Find where the given text appears and provide that cell's center as [X, Y] coordinate. 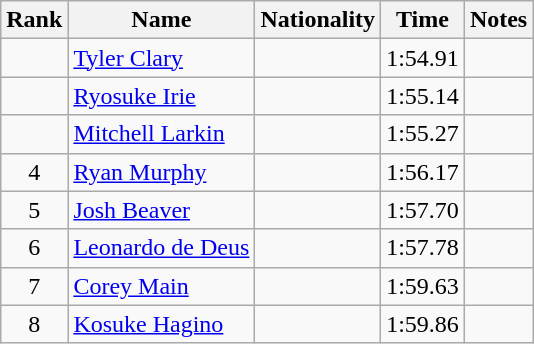
Josh Beaver [162, 210]
1:59.86 [423, 324]
Name [162, 20]
1:59.63 [423, 286]
Leonardo de Deus [162, 248]
Kosuke Hagino [162, 324]
Rank [34, 20]
7 [34, 286]
4 [34, 172]
Nationality [318, 20]
Ryan Murphy [162, 172]
Mitchell Larkin [162, 134]
Corey Main [162, 286]
1:54.91 [423, 58]
1:55.27 [423, 134]
Ryosuke Irie [162, 96]
1:56.17 [423, 172]
5 [34, 210]
Time [423, 20]
8 [34, 324]
6 [34, 248]
Tyler Clary [162, 58]
1:55.14 [423, 96]
Notes [498, 20]
1:57.70 [423, 210]
1:57.78 [423, 248]
